Output the (x, y) coordinate of the center of the cell containing the given text.  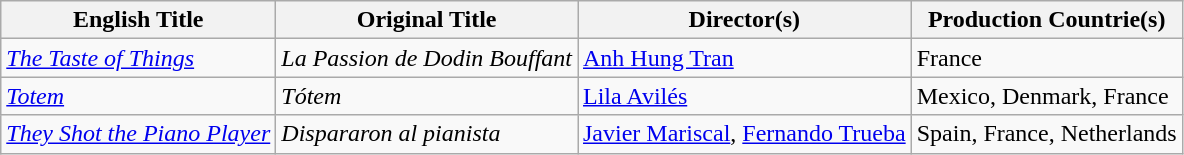
Anh Hung Tran (745, 58)
The Taste of Things (138, 58)
Spain, France, Netherlands (1046, 134)
France (1046, 58)
Javier Mariscal, Fernando Trueba (745, 134)
Director(s) (745, 20)
Tótem (427, 96)
They Shot the Piano Player (138, 134)
Dispararon al pianista (427, 134)
Totem (138, 96)
Mexico, Denmark, France (1046, 96)
Production Countrie(s) (1046, 20)
Lila Avilés (745, 96)
Original Title (427, 20)
English Title (138, 20)
La Passion de Dodin Bouffant (427, 58)
